Scan for the cell matching the given text and deliver its (X, Y) coordinate at center. 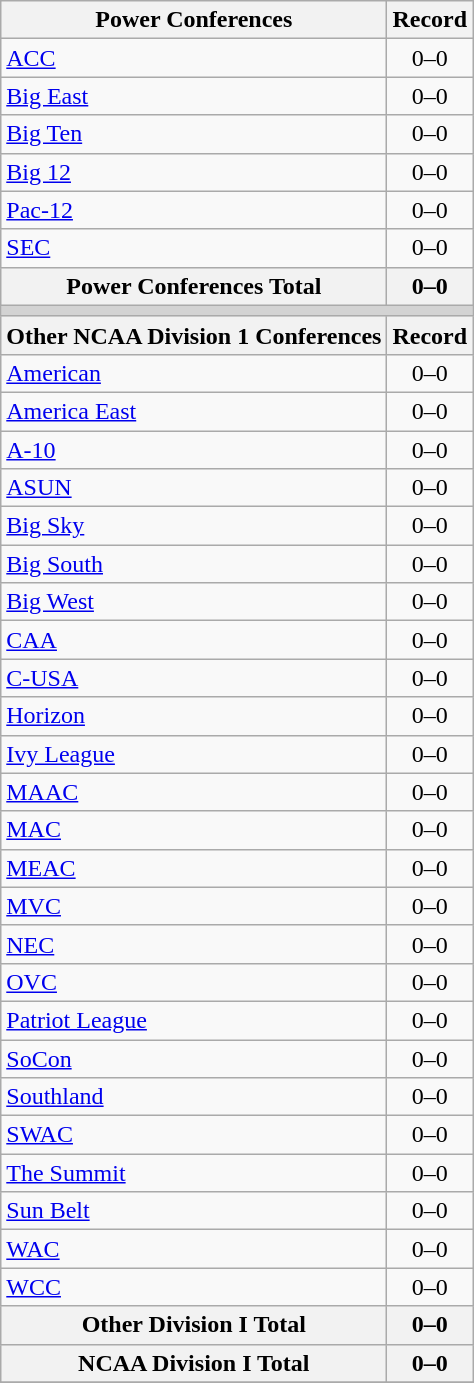
Ivy League (194, 754)
Big East (194, 96)
Other NCAA Division 1 Conferences (194, 335)
Other Division I Total (194, 1325)
C-USA (194, 678)
SWAC (194, 1135)
SoCon (194, 1059)
MAC (194, 830)
SEC (194, 248)
CAA (194, 640)
MAAC (194, 792)
MEAC (194, 868)
Big South (194, 564)
Patriot League (194, 1020)
NCAA Division I Total (194, 1363)
NEC (194, 944)
MVC (194, 906)
WAC (194, 1249)
America East (194, 411)
ACC (194, 58)
Big West (194, 602)
Pac-12 (194, 210)
ASUN (194, 488)
Big Sky (194, 526)
Big 12 (194, 172)
Big Ten (194, 134)
Power Conferences Total (194, 286)
Southland (194, 1097)
The Summit (194, 1173)
A-10 (194, 449)
American (194, 373)
Power Conferences (194, 20)
WCC (194, 1287)
Sun Belt (194, 1211)
Horizon (194, 716)
OVC (194, 982)
